Provide the [x, y] coordinate of the cell's center where the given text is located.  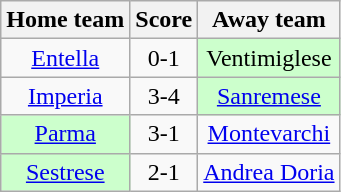
Entella [66, 58]
Ventimiglese [269, 58]
Sestrese [66, 172]
Parma [66, 134]
Home team [66, 20]
Score [164, 20]
3-4 [164, 96]
0-1 [164, 58]
Imperia [66, 96]
Montevarchi [269, 134]
Andrea Doria [269, 172]
Sanremese [269, 96]
2-1 [164, 172]
Away team [269, 20]
3-1 [164, 134]
